Locate the cell with the specified text and output its (X, Y) center coordinate. 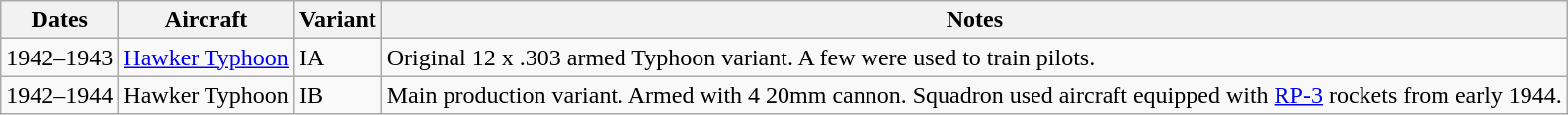
IB (338, 95)
1942–1944 (59, 95)
Main production variant. Armed with 4 20mm cannon. Squadron used aircraft equipped with RP-3 rockets from early 1944. (974, 95)
Notes (974, 20)
Aircraft (206, 20)
Variant (338, 20)
Dates (59, 20)
Original 12 x .303 armed Typhoon variant. A few were used to train pilots. (974, 57)
IA (338, 57)
1942–1943 (59, 57)
